Locate the cell with the specified text and output its [X, Y] center coordinate. 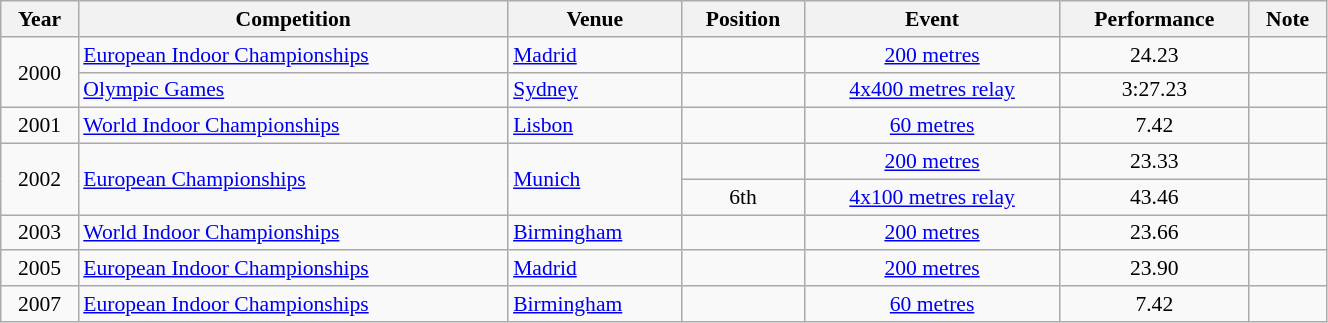
Munich [594, 180]
23.90 [1154, 269]
Note [1288, 19]
Year [40, 19]
4x100 metres relay [932, 197]
3:27.23 [1154, 90]
2002 [40, 180]
6th [744, 197]
23.66 [1154, 233]
2000 [40, 72]
4x400 metres relay [932, 90]
Performance [1154, 19]
Competition [293, 19]
2001 [40, 126]
43.46 [1154, 197]
Olympic Games [293, 90]
Sydney [594, 90]
2005 [40, 269]
Lisbon [594, 126]
Event [932, 19]
2007 [40, 304]
24.23 [1154, 55]
European Championships [293, 180]
23.33 [1154, 162]
Position [744, 19]
Venue [594, 19]
2003 [40, 233]
